Detect which cell encompasses the target text, then output its (x, y) center coordinate. 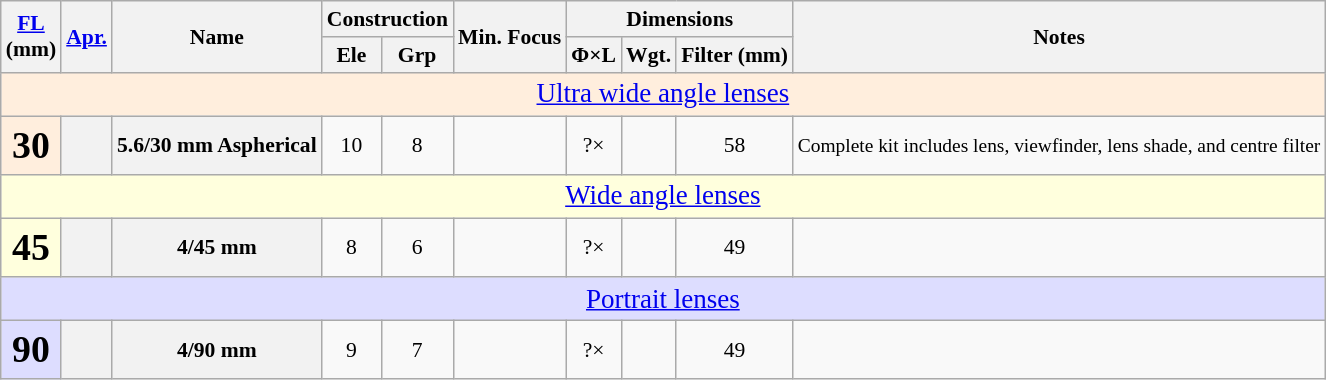
58 (734, 146)
9 (352, 350)
Ele (352, 55)
45 (31, 248)
Φ×L (594, 55)
4/90 mm (217, 350)
Complete kit includes lens, viewfinder, lens shade, and centre filter (1059, 146)
Name (217, 36)
Ultra wide angle lenses (663, 94)
Min. Focus (510, 36)
90 (31, 350)
7 (417, 350)
Notes (1059, 36)
6 (417, 248)
Filter (mm) (734, 55)
Apr. (86, 36)
Dimensions (680, 19)
Wgt. (648, 55)
4/45 mm (217, 248)
30 (31, 146)
10 (352, 146)
Portrait lenses (663, 299)
Grp (417, 55)
5.6/30 mm Aspherical (217, 146)
Wide angle lenses (663, 197)
FL(mm) (31, 36)
Construction (388, 19)
